Return the (X, Y) coordinate for the center point of the cell that contains the specified text.  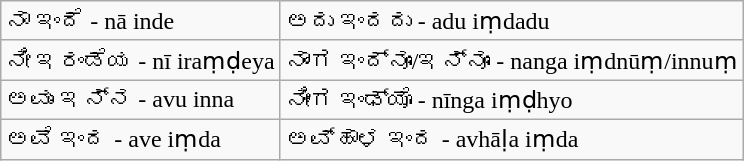
ಅವೆ ಇಂದ - ave iṃda (140, 139)
ನಾಂಗ ಇಂದ್ನೂಂ/ಇನ್ನೂಂ - nanga iṃdnūṃ/innuṃ (512, 60)
ನಾ ಇಂದೆ - nā inde (140, 21)
ನೀ ಇರಂಡೆಯ - nī iraṃḍeya (140, 60)
ಅವುಂ ಇನ್ನ - avu inna (140, 100)
ಅವ್ಹಾಳ ಇಂದ - avhāḷa iṃda (512, 139)
ಅದು ಇಂದದು - adu iṃdadu (512, 21)
ನೀಂಗ ಇಂಢ್ಯೊ - nīnga iṃḍhyo (512, 100)
